Identify which cell holds the provided text, then report its [X, Y] central coordinate. 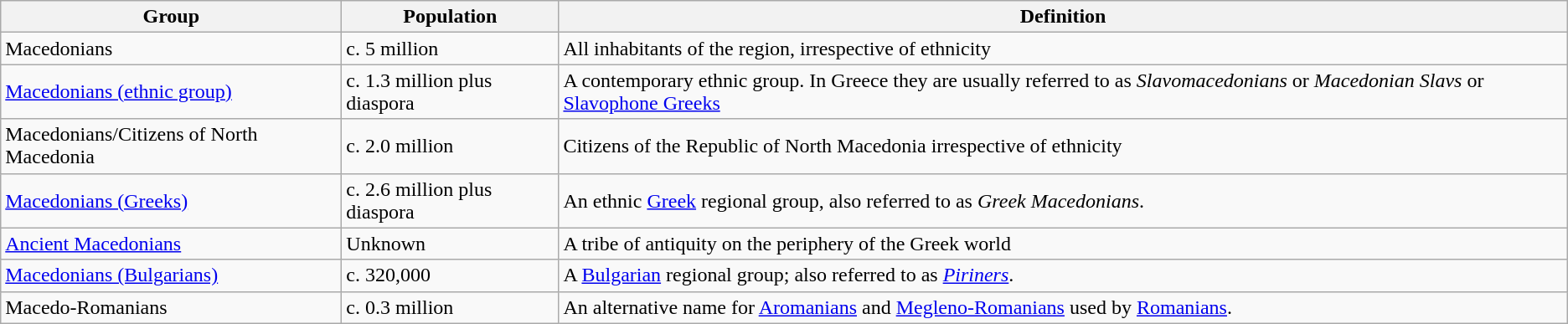
Macedonians [171, 49]
Citizens of the Republic of North Macedonia irrespective of ethnicity [1063, 146]
c. 2.0 million [451, 146]
All inhabitants of the region, irrespective of ethnicity [1063, 49]
c. 2.6 million plus diaspora [451, 201]
Macedonians (Greeks) [171, 201]
c. 1.3 million plus diaspora [451, 92]
Group [171, 17]
Macedonians (ethnic group) [171, 92]
Ancient Macedonians [171, 244]
c. 5 million [451, 49]
Population [451, 17]
Macedonians/Citizens of North Macedonia [171, 146]
An alternative name for Aromanians and Megleno-Romanians used by Romanians. [1063, 307]
c. 0.3 million [451, 307]
Unknown [451, 244]
c. 320,000 [451, 275]
Macedonians (Bulgarians) [171, 275]
A tribe of antiquity on the periphery of the Greek world [1063, 244]
Macedo-Romanians [171, 307]
An ethnic Greek regional group, also referred to as Greek Macedonians. [1063, 201]
A contemporary ethnic group. In Greece they are usually referred to as Slavomacedonians or Macedonian Slavs or Slavophone Greeks [1063, 92]
Definition [1063, 17]
A Bulgarian regional group; also referred to as Piriners. [1063, 275]
